Locate the cell with the specified text and output its [x, y] center coordinate. 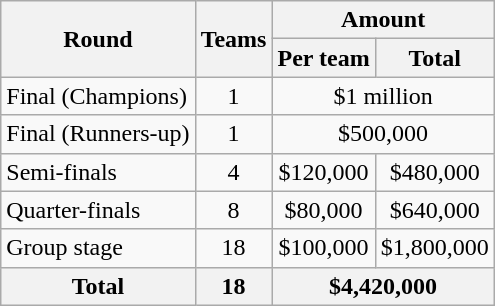
Amount [383, 20]
Teams [234, 39]
$640,000 [434, 210]
Quarter-finals [98, 210]
8 [234, 210]
Semi-finals [98, 172]
$80,000 [324, 210]
Per team [324, 58]
Group stage [98, 248]
$1 million [383, 96]
$480,000 [434, 172]
Final (Champions) [98, 96]
Final (Runners-up) [98, 134]
$120,000 [324, 172]
$500,000 [383, 134]
$4,420,000 [383, 286]
4 [234, 172]
$100,000 [324, 248]
$1,800,000 [434, 248]
Round [98, 39]
